Determine the (X, Y) coordinate at the center of the cell enclosing the given text.  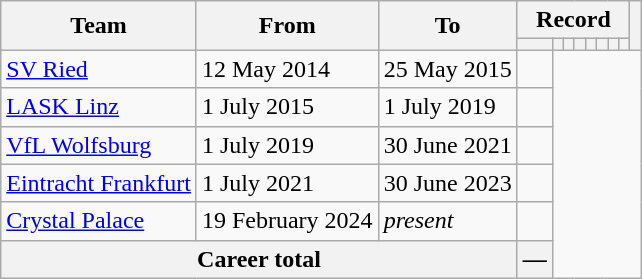
Crystal Palace (99, 221)
Eintracht Frankfurt (99, 183)
— (534, 259)
19 February 2024 (287, 221)
12 May 2014 (287, 69)
From (287, 26)
30 June 2023 (448, 183)
30 June 2021 (448, 145)
present (448, 221)
Career total (259, 259)
Team (99, 26)
To (448, 26)
1 July 2021 (287, 183)
1 July 2015 (287, 107)
25 May 2015 (448, 69)
VfL Wolfsburg (99, 145)
LASK Linz (99, 107)
SV Ried (99, 69)
Record (573, 20)
